Determine the (X, Y) coordinate at the center of the cell enclosing the given text.  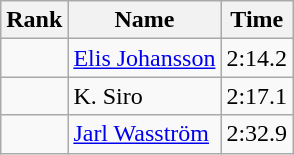
Time (257, 20)
Rank (34, 20)
K. Siro (144, 96)
Elis Johansson (144, 58)
2:14.2 (257, 58)
2:32.9 (257, 134)
Jarl Wasström (144, 134)
2:17.1 (257, 96)
Name (144, 20)
